Return (X, Y) of the center of cell containing provided text 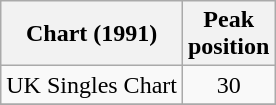
30 (228, 85)
Chart (1991) (92, 34)
UK Singles Chart (92, 85)
Peakposition (228, 34)
